Extract the (x, y) coordinate from the center of the cell holding the provided text.  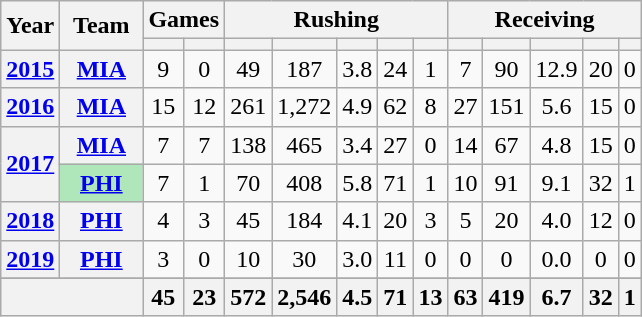
3.4 (358, 145)
261 (248, 107)
4.0 (556, 221)
90 (506, 69)
3.0 (358, 259)
Team (102, 26)
Year (30, 26)
9 (164, 69)
2015 (30, 69)
5 (466, 221)
23 (204, 297)
8 (430, 107)
67 (506, 145)
5.6 (556, 107)
Rushing (336, 20)
Games (184, 20)
0.0 (556, 259)
6.7 (556, 297)
1,272 (304, 107)
62 (396, 107)
4.9 (358, 107)
4.5 (358, 297)
9.1 (556, 183)
408 (304, 183)
2016 (30, 107)
138 (248, 145)
11 (396, 259)
91 (506, 183)
13 (430, 297)
5.8 (358, 183)
4.8 (556, 145)
187 (304, 69)
419 (506, 297)
Receiving (544, 20)
63 (466, 297)
4.1 (358, 221)
70 (248, 183)
14 (466, 145)
49 (248, 69)
2,546 (304, 297)
2018 (30, 221)
4 (164, 221)
465 (304, 145)
2017 (30, 164)
12.9 (556, 69)
572 (248, 297)
184 (304, 221)
3.8 (358, 69)
30 (304, 259)
151 (506, 107)
24 (396, 69)
2019 (30, 259)
